Output the (x, y) coordinate of the center of the cell containing the given text.  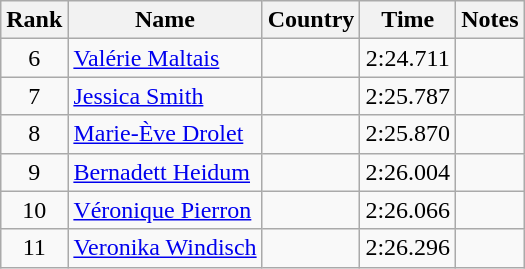
Valérie Maltais (165, 58)
Véronique Pierron (165, 210)
6 (34, 58)
Marie-Ève Drolet (165, 134)
Jessica Smith (165, 96)
2:25.870 (408, 134)
8 (34, 134)
Country (311, 20)
Time (408, 20)
Notes (490, 20)
Rank (34, 20)
2:25.787 (408, 96)
Veronika Windisch (165, 248)
7 (34, 96)
2:26.066 (408, 210)
2:26.296 (408, 248)
11 (34, 248)
Bernadett Heidum (165, 172)
2:24.711 (408, 58)
Name (165, 20)
2:26.004 (408, 172)
10 (34, 210)
9 (34, 172)
